From the cell containing the given text, extract its center point as (X, Y) coordinate. 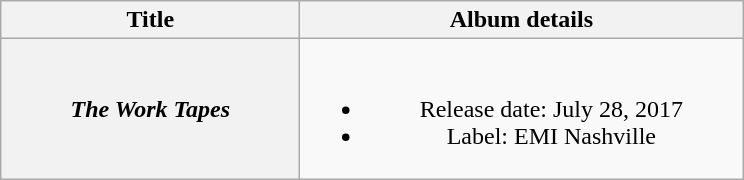
The Work Tapes (150, 109)
Album details (522, 20)
Release date: July 28, 2017Label: EMI Nashville (522, 109)
Title (150, 20)
